Return the (X, Y) coordinate for the center point of the cell that contains the specified text.  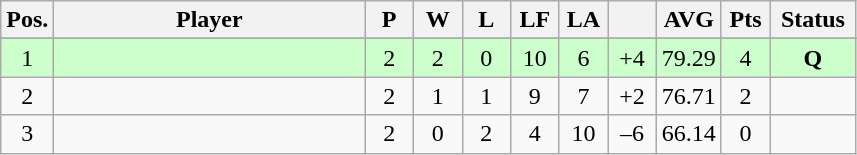
LA (584, 20)
LF (536, 20)
Q (813, 58)
6 (584, 58)
7 (584, 96)
79.29 (688, 58)
+2 (632, 96)
66.14 (688, 134)
+4 (632, 58)
Pts (746, 20)
Status (813, 20)
Pos. (28, 20)
3 (28, 134)
9 (536, 96)
W (438, 20)
L (486, 20)
AVG (688, 20)
76.71 (688, 96)
P (390, 20)
–6 (632, 134)
Player (210, 20)
